Return [x, y] of the center of cell containing provided text 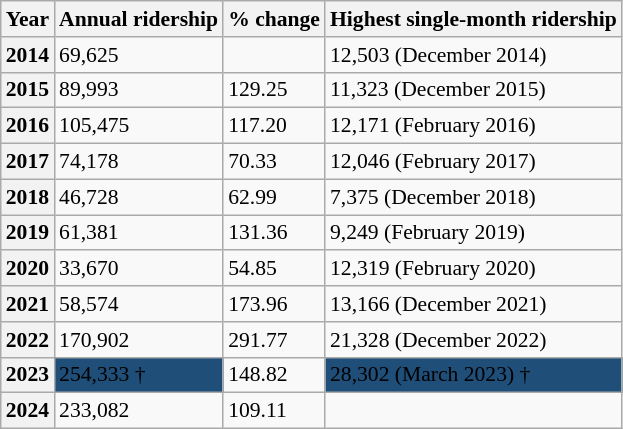
74,178 [138, 162]
131.36 [274, 233]
105,475 [138, 126]
Highest single-month ridership [474, 19]
61,381 [138, 233]
70.33 [274, 162]
2021 [28, 304]
33,670 [138, 269]
2024 [28, 411]
2014 [28, 55]
62.99 [274, 197]
2015 [28, 90]
11,323 (December 2015) [474, 90]
2017 [28, 162]
28,302 (March 2023) † [474, 375]
148.82 [274, 375]
12,046 (February 2017) [474, 162]
54.85 [274, 269]
2023 [28, 375]
12,319 (February 2020) [474, 269]
2016 [28, 126]
46,728 [138, 197]
Year [28, 19]
170,902 [138, 340]
13,166 (December 2021) [474, 304]
173.96 [274, 304]
% change [274, 19]
254,333 † [138, 375]
89,993 [138, 90]
117.20 [274, 126]
2019 [28, 233]
9,249 (February 2019) [474, 233]
129.25 [274, 90]
21,328 (December 2022) [474, 340]
58,574 [138, 304]
109.11 [274, 411]
2018 [28, 197]
7,375 (December 2018) [474, 197]
Annual ridership [138, 19]
2022 [28, 340]
12,171 (February 2016) [474, 126]
233,082 [138, 411]
69,625 [138, 55]
2020 [28, 269]
12,503 (December 2014) [474, 55]
291.77 [274, 340]
